Pinpoint the cell where the given text exists, returning its [X, Y] midpoint coordinate. 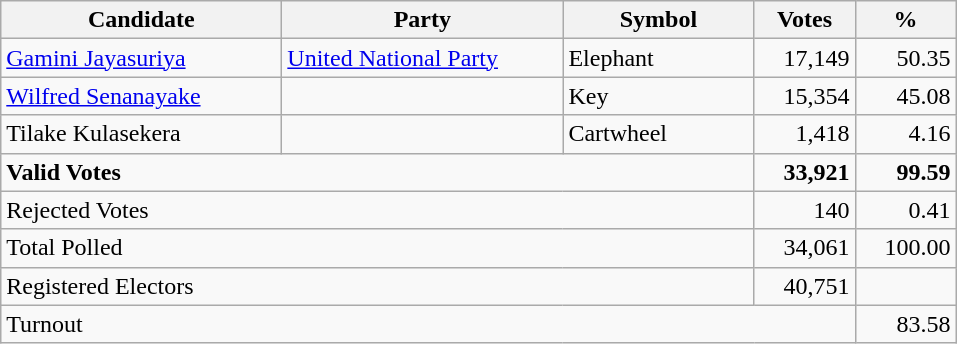
140 [804, 210]
50.35 [906, 58]
Valid Votes [378, 172]
Cartwheel [658, 134]
Total Polled [378, 248]
1,418 [804, 134]
33,921 [804, 172]
Gamini Jayasuriya [142, 58]
Key [658, 96]
Rejected Votes [378, 210]
34,061 [804, 248]
0.41 [906, 210]
Candidate [142, 20]
Symbol [658, 20]
100.00 [906, 248]
Elephant [658, 58]
Registered Electors [378, 286]
Tilake Kulasekera [142, 134]
83.58 [906, 324]
4.16 [906, 134]
17,149 [804, 58]
99.59 [906, 172]
40,751 [804, 286]
United National Party [422, 58]
15,354 [804, 96]
Turnout [428, 324]
Votes [804, 20]
Wilfred Senanayake [142, 96]
Party [422, 20]
45.08 [906, 96]
% [906, 20]
